Provide the (x, y) coordinate of the cell's center where the given text is located.  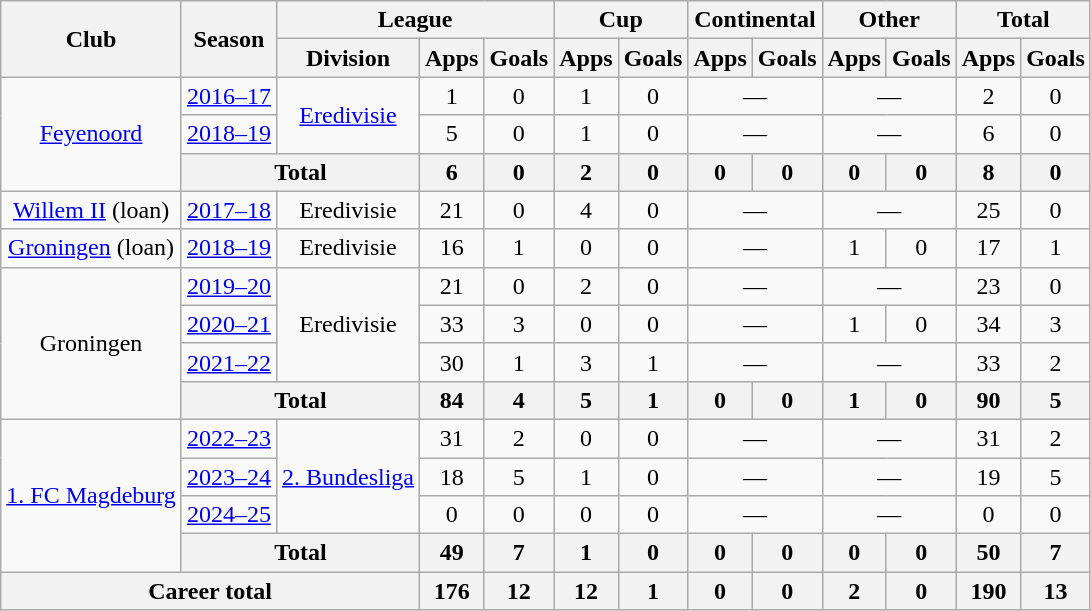
2016–17 (228, 96)
30 (452, 362)
17 (988, 248)
Groningen (92, 343)
Career total (210, 591)
2019–20 (228, 286)
Groningen (loan) (92, 248)
Club (92, 39)
Division (348, 58)
Season (228, 39)
2022–23 (228, 438)
176 (452, 591)
84 (452, 400)
50 (988, 553)
Feyenoord (92, 134)
2. Bundesliga (348, 476)
2017–18 (228, 210)
Continental (755, 20)
1. FC Magdeburg (92, 495)
2020–21 (228, 324)
49 (452, 553)
2023–24 (228, 477)
16 (452, 248)
2024–25 (228, 515)
8 (988, 172)
34 (988, 324)
90 (988, 400)
Willem II (loan) (92, 210)
18 (452, 477)
23 (988, 286)
2021–22 (228, 362)
Cup (621, 20)
League (414, 20)
190 (988, 591)
Other (889, 20)
25 (988, 210)
19 (988, 477)
13 (1056, 591)
